For the text-containing cell, return its midpoint in [x, y] coordinate format. 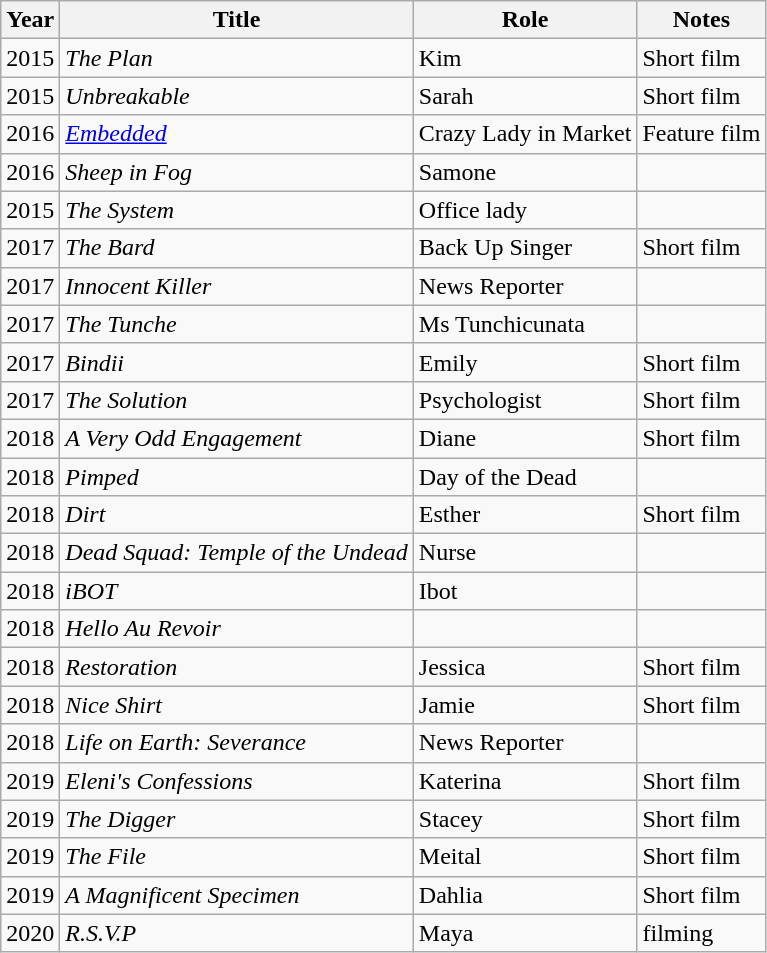
Back Up Singer [525, 248]
A Magnificent Specimen [236, 895]
Office lady [525, 210]
The Plan [236, 58]
Meital [525, 857]
Kim [525, 58]
Ms Tunchicunata [525, 324]
A Very Odd Engagement [236, 438]
Notes [702, 20]
Maya [525, 933]
Dirt [236, 515]
Samone [525, 172]
Hello Au Revoir [236, 629]
The File [236, 857]
Title [236, 20]
Feature film [702, 134]
Jamie [525, 705]
R.S.V.P [236, 933]
The Digger [236, 819]
Day of the Dead [525, 477]
Life on Earth: Severance [236, 743]
2020 [30, 933]
The System [236, 210]
Emily [525, 362]
Dead Squad: Temple of the Undead [236, 553]
Esther [525, 515]
Nurse [525, 553]
Restoration [236, 667]
Sarah [525, 96]
Sheep in Fog [236, 172]
Pimped [236, 477]
Nice Shirt [236, 705]
filming [702, 933]
Dahlia [525, 895]
iBOT [236, 591]
Psychologist [525, 400]
Crazy Lady in Market [525, 134]
Ibot [525, 591]
Eleni's Confessions [236, 781]
The Solution [236, 400]
Unbreakable [236, 96]
Bindii [236, 362]
Stacey [525, 819]
Katerina [525, 781]
Diane [525, 438]
The Tunche [236, 324]
Innocent Killer [236, 286]
The Bard [236, 248]
Embedded [236, 134]
Year [30, 20]
Jessica [525, 667]
Role [525, 20]
